For the text-containing cell, return its midpoint in (X, Y) coordinate format. 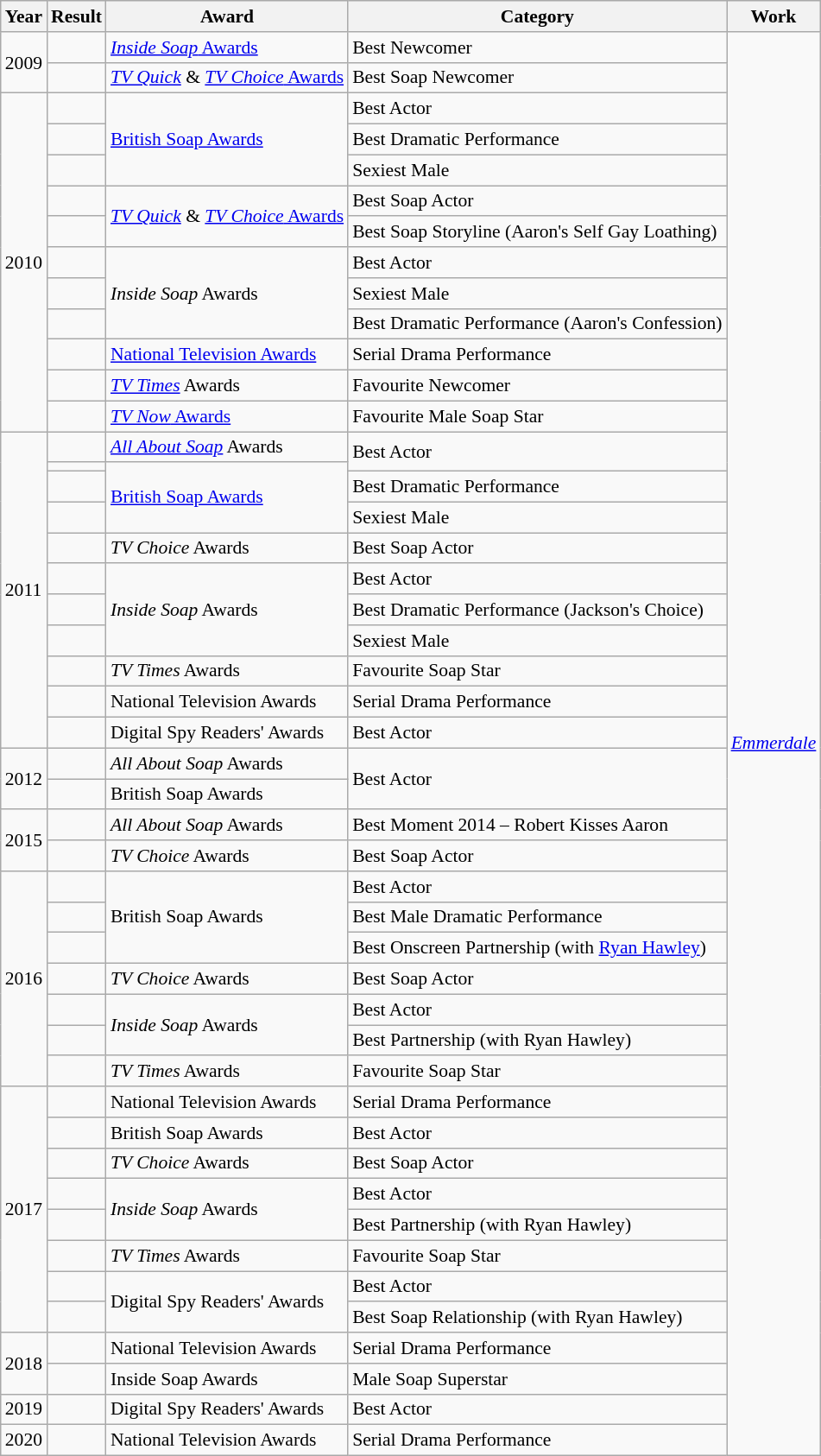
Best Soap Storyline (Aaron's Self Gay Loathing) (537, 232)
Male Soap Superstar (537, 1379)
Emmerdale (774, 744)
Favourite Male Soap Star (537, 416)
2010 (24, 263)
Best Soap Newcomer (537, 78)
2012 (24, 779)
2017 (24, 1209)
Category (537, 16)
Best Soap Relationship (with Ryan Hawley) (537, 1318)
2015 (24, 841)
Favourite Newcomer (537, 386)
Award (227, 16)
Year (24, 16)
2018 (24, 1363)
Best Dramatic Performance (Jackson's Choice) (537, 610)
2019 (24, 1409)
TV Now Awards (227, 416)
Best Onscreen Partnership (with Ryan Hawley) (537, 948)
Best Moment 2014 – Robert Kisses Aaron (537, 826)
2020 (24, 1440)
2011 (24, 590)
Result (76, 16)
Best Dramatic Performance (Aaron's Confession) (537, 324)
Work (774, 16)
2016 (24, 979)
Best Newcomer (537, 47)
2009 (24, 62)
Best Male Dramatic Performance (537, 917)
